Return the [x, y] coordinate for the center point of the cell that contains the specified text.  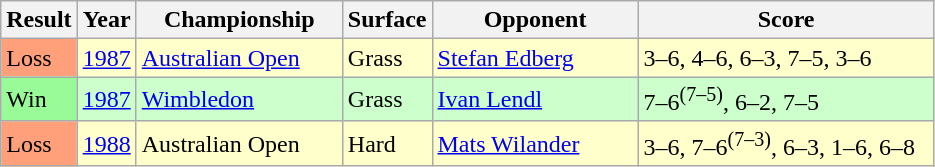
Year [106, 20]
7–6(7–5), 6–2, 7–5 [786, 100]
Mats Wilander [535, 144]
Hard [387, 144]
3–6, 4–6, 6–3, 7–5, 3–6 [786, 58]
Ivan Lendl [535, 100]
Wimbledon [239, 100]
Result [39, 20]
1988 [106, 144]
Win [39, 100]
Score [786, 20]
3–6, 7–6(7–3), 6–3, 1–6, 6–8 [786, 144]
Surface [387, 20]
Stefan Edberg [535, 58]
Opponent [535, 20]
Championship [239, 20]
